Search for the cell housing the specified text and yield its (x, y) center coordinate. 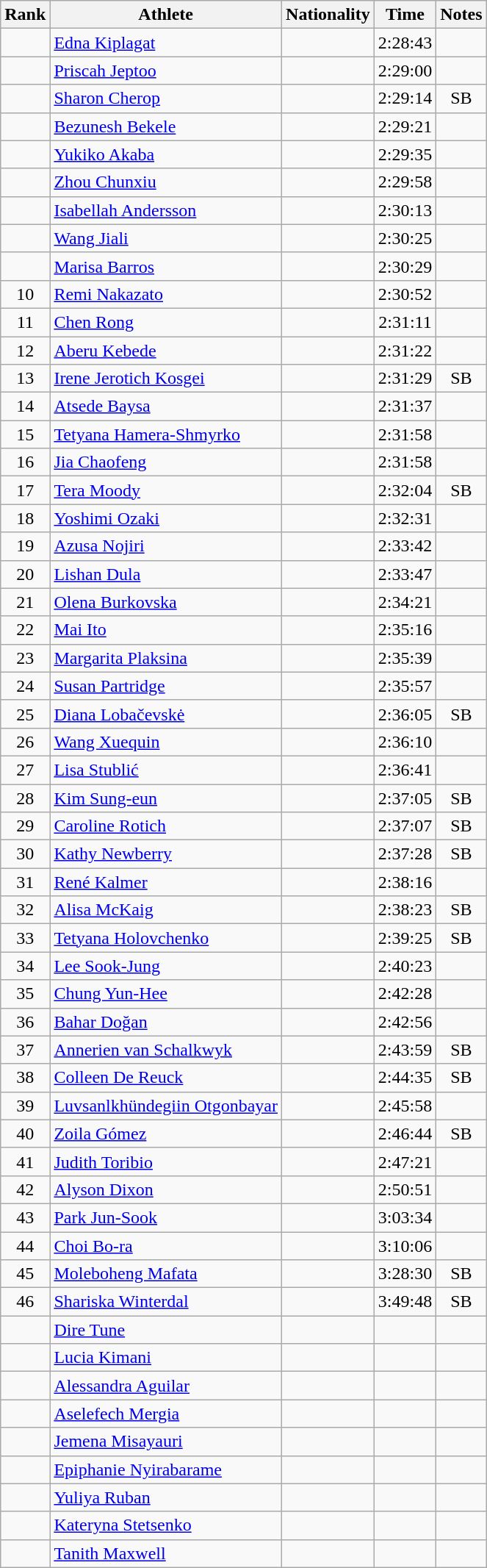
28 (25, 798)
Yukiko Akaba (166, 154)
Kim Sung-eun (166, 798)
2:36:05 (405, 714)
Edna Kiplagat (166, 43)
2:38:16 (405, 882)
2:33:42 (405, 546)
25 (25, 714)
2:42:56 (405, 1022)
Remi Nakazato (166, 294)
23 (25, 658)
33 (25, 938)
24 (25, 686)
Aselefech Mergia (166, 1414)
13 (25, 379)
2:35:39 (405, 658)
Chung Yun-Hee (166, 994)
3:10:06 (405, 1246)
Zoila Gómez (166, 1134)
19 (25, 546)
3:49:48 (405, 1302)
32 (25, 910)
Mai Ito (166, 630)
Margarita Plaksina (166, 658)
2:31:11 (405, 322)
2:29:21 (405, 126)
Olena Burkovska (166, 602)
16 (25, 462)
Dire Tune (166, 1330)
Yoshimi Ozaki (166, 518)
39 (25, 1106)
2:45:58 (405, 1106)
11 (25, 322)
2:35:16 (405, 630)
Moleboheng Mafata (166, 1274)
22 (25, 630)
2:28:43 (405, 43)
Wang Xuequin (166, 742)
Caroline Rotich (166, 826)
Chen Rong (166, 322)
2:29:58 (405, 182)
Annerien van Schalkwyk (166, 1050)
Nationality (328, 15)
Athlete (166, 15)
2:33:47 (405, 574)
2:38:23 (405, 910)
Wang Jiali (166, 238)
26 (25, 742)
2:44:35 (405, 1078)
2:31:22 (405, 351)
Lishan Dula (166, 574)
2:31:37 (405, 407)
2:39:25 (405, 938)
44 (25, 1246)
Choi Bo-ra (166, 1246)
2:36:10 (405, 742)
Jemena Misayauri (166, 1442)
45 (25, 1274)
2:32:31 (405, 518)
3:28:30 (405, 1274)
Azusa Nojiri (166, 546)
Diana Lobačevskė (166, 714)
Sharon Cherop (166, 99)
Zhou Chunxiu (166, 182)
Susan Partridge (166, 686)
Lee Sook-Jung (166, 966)
2:50:51 (405, 1189)
2:30:29 (405, 266)
Aberu Kebede (166, 351)
Yuliya Ruban (166, 1497)
20 (25, 574)
Luvsanlkhündegiin Otgonbayar (166, 1106)
2:37:05 (405, 798)
Tetyana Hamera-Shmyrko (166, 434)
Irene Jerotich Kosgei (166, 379)
Park Jun-Sook (166, 1217)
2:30:13 (405, 210)
2:30:52 (405, 294)
43 (25, 1217)
36 (25, 1022)
2:40:23 (405, 966)
2:43:59 (405, 1050)
38 (25, 1078)
Priscah Jeptoo (166, 71)
Time (405, 15)
Shariska Winterdal (166, 1302)
12 (25, 351)
2:29:00 (405, 71)
Bahar Doğan (166, 1022)
Lisa Stublić (166, 770)
Isabellah Andersson (166, 210)
29 (25, 826)
46 (25, 1302)
Bezunesh Bekele (166, 126)
Tera Moody (166, 490)
Notes (461, 15)
41 (25, 1161)
Alisa McKaig (166, 910)
21 (25, 602)
2:36:41 (405, 770)
34 (25, 966)
18 (25, 518)
2:32:04 (405, 490)
Colleen De Reuck (166, 1078)
2:29:35 (405, 154)
Lucia Kimani (166, 1358)
30 (25, 854)
Alyson Dixon (166, 1189)
Marisa Barros (166, 266)
Rank (25, 15)
2:42:28 (405, 994)
42 (25, 1189)
2:37:07 (405, 826)
2:37:28 (405, 854)
Jia Chaofeng (166, 462)
2:31:29 (405, 379)
2:46:44 (405, 1134)
Alessandra Aguilar (166, 1386)
31 (25, 882)
2:34:21 (405, 602)
35 (25, 994)
14 (25, 407)
Epiphanie Nyirabarame (166, 1469)
10 (25, 294)
37 (25, 1050)
17 (25, 490)
Atsede Baysa (166, 407)
Kathy Newberry (166, 854)
3:03:34 (405, 1217)
15 (25, 434)
Kateryna Stetsenko (166, 1525)
40 (25, 1134)
2:35:57 (405, 686)
Judith Toribio (166, 1161)
Tanith Maxwell (166, 1553)
2:30:25 (405, 238)
2:47:21 (405, 1161)
27 (25, 770)
2:29:14 (405, 99)
René Kalmer (166, 882)
Tetyana Holovchenko (166, 938)
